From the cell containing the given text, extract its center point as [x, y] coordinate. 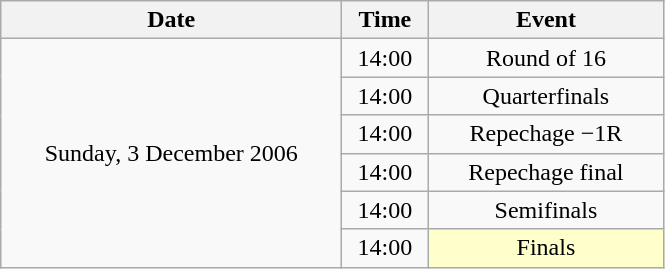
Event [546, 20]
Semifinals [546, 210]
Repechage −1R [546, 134]
Sunday, 3 December 2006 [172, 153]
Date [172, 20]
Round of 16 [546, 58]
Finals [546, 248]
Time [385, 20]
Quarterfinals [546, 96]
Repechage final [546, 172]
